Return [x, y] of the center of cell containing provided text 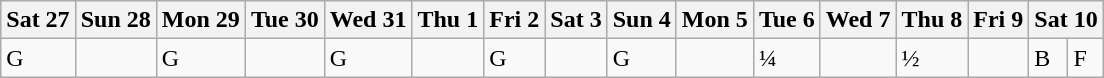
¼ [786, 58]
Tue 6 [786, 20]
Thu 8 [932, 20]
Mon 29 [200, 20]
Sat 27 [38, 20]
Sat 10 [1066, 20]
Sun 4 [642, 20]
F [1086, 58]
½ [932, 58]
B [1048, 58]
Mon 5 [714, 20]
Sun 28 [116, 20]
Wed 7 [858, 20]
Fri 9 [998, 20]
Sat 3 [576, 20]
Tue 30 [284, 20]
Thu 1 [448, 20]
Fri 2 [514, 20]
Wed 31 [368, 20]
